Find where the given text appears and provide that cell's center as (X, Y) coordinate. 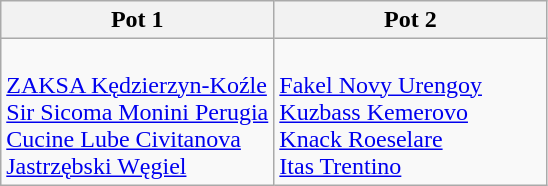
Pot 2 (410, 20)
Fakel Novy Urengoy Kuzbass Kemerovo Knack Roeselare Itas Trentino (410, 112)
ZAKSA Kędzierzyn-Koźle Sir Sicoma Monini Perugia Cucine Lube Civitanova Jastrzębski Węgiel (138, 112)
Pot 1 (138, 20)
